Identify which cell holds the provided text, then report its (x, y) central coordinate. 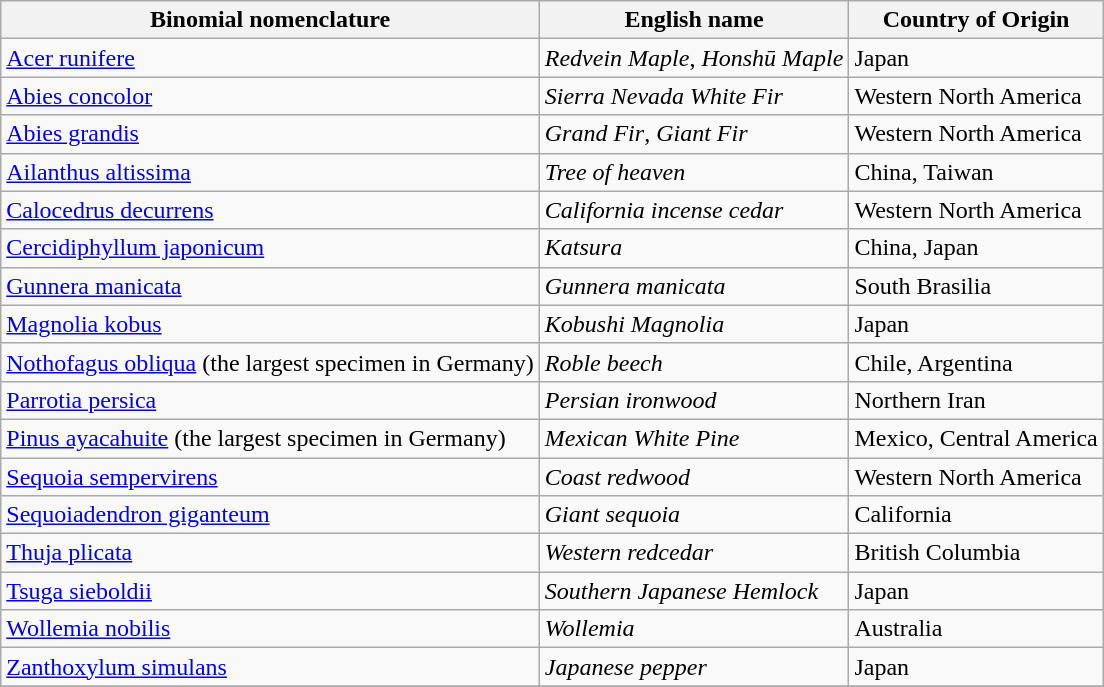
California incense cedar (694, 210)
Coast redwood (694, 477)
Nothofagus obliqua (the largest specimen in Germany) (270, 362)
Cercidiphyllum japonicum (270, 248)
Wollemia nobilis (270, 629)
Sequoia sempervirens (270, 477)
Calocedrus decurrens (270, 210)
Roble beech (694, 362)
Redvein Maple, Honshū Maple (694, 58)
Abies concolor (270, 96)
Chile, Argentina (976, 362)
Western redcedar (694, 553)
Kobushi Magnolia (694, 324)
Southern Japanese Hemlock (694, 591)
Mexico, Central America (976, 438)
Northern Iran (976, 400)
South Brasilia (976, 286)
Thuja plicata (270, 553)
Binomial nomenclature (270, 20)
Katsura (694, 248)
Mexican White Pine (694, 438)
China, Taiwan (976, 172)
Country of Origin (976, 20)
Sierra Nevada White Fir (694, 96)
China, Japan (976, 248)
Parrotia persica (270, 400)
Acer runifere (270, 58)
Sequoiadendron giganteum (270, 515)
Abies grandis (270, 134)
Persian ironwood (694, 400)
Japanese pepper (694, 667)
Tree of heaven (694, 172)
Magnolia kobus (270, 324)
Wollemia (694, 629)
English name (694, 20)
Zanthoxylum simulans (270, 667)
British Columbia (976, 553)
Tsuga sieboldii (270, 591)
Australia (976, 629)
Giant sequoia (694, 515)
Pinus ayacahuite (the largest specimen in Germany) (270, 438)
Ailanthus altissima (270, 172)
California (976, 515)
Grand Fir, Giant Fir (694, 134)
